From the cell containing the given text, extract its center point as (X, Y) coordinate. 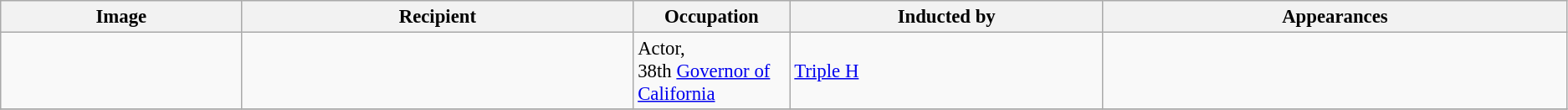
Occupation (711, 17)
Appearances (1335, 17)
Recipient (438, 17)
Actor,38th Governor of California (711, 71)
Triple H (946, 71)
Image (121, 17)
Inducted by (946, 17)
